Return [X, Y] of the center of cell containing provided text 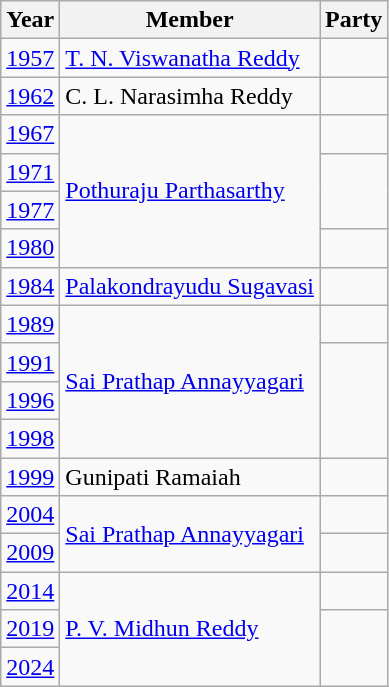
Pothuraju Parthasarthy [190, 191]
Member [190, 20]
1977 [30, 210]
T. N. Viswanatha Reddy [190, 58]
1984 [30, 286]
Year [30, 20]
2004 [30, 515]
1967 [30, 134]
2009 [30, 553]
2024 [30, 667]
1980 [30, 248]
2019 [30, 629]
Palakondrayudu Sugavasi [190, 286]
1957 [30, 58]
Party [354, 20]
1998 [30, 438]
1999 [30, 477]
P. V. Midhun Reddy [190, 629]
1962 [30, 96]
1996 [30, 400]
1971 [30, 172]
1991 [30, 362]
C. L. Narasimha Reddy [190, 96]
1989 [30, 324]
Gunipati Ramaiah [190, 477]
2014 [30, 591]
